Pinpoint the cell where the given text exists, returning its [X, Y] midpoint coordinate. 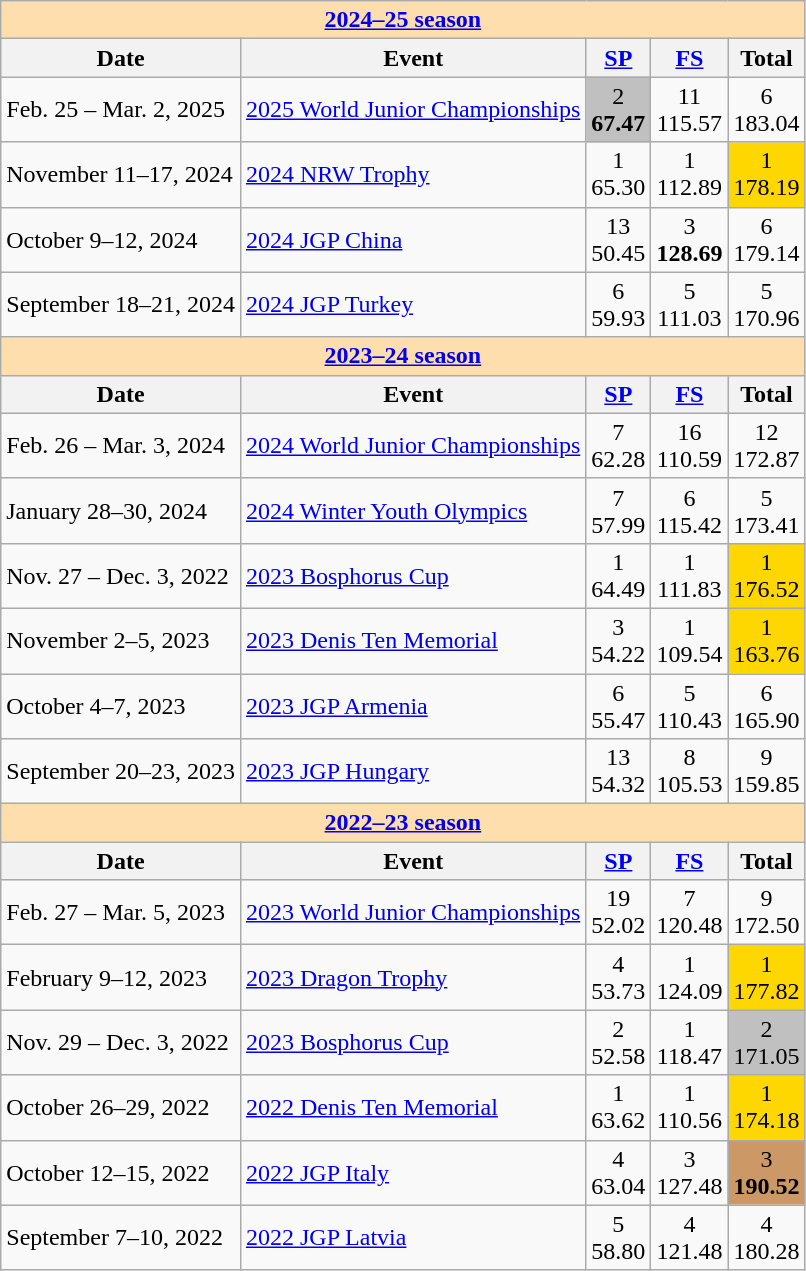
3 54.22 [618, 640]
1 163.76 [766, 640]
1 174.18 [766, 1108]
September 18–21, 2024 [121, 304]
3 190.52 [766, 1172]
2023 JGP Hungary [412, 772]
5 173.41 [766, 510]
5 58.80 [618, 1238]
October 12–15, 2022 [121, 1172]
2024 JGP Turkey [412, 304]
September 20–23, 2023 [121, 772]
October 9–12, 2024 [121, 240]
2024 NRW Trophy [412, 174]
November 2–5, 2023 [121, 640]
2024–25 season [403, 20]
7 57.99 [618, 510]
4 53.73 [618, 978]
6 115.42 [690, 510]
3 128.69 [690, 240]
October 4–7, 2023 [121, 706]
1 110.56 [690, 1108]
2023 Dragon Trophy [412, 978]
4 63.04 [618, 1172]
9 159.85 [766, 772]
6 179.14 [766, 240]
2 52.58 [618, 1042]
2 171.05 [766, 1042]
1 118.47 [690, 1042]
4 180.28 [766, 1238]
Feb. 27 – Mar. 5, 2023 [121, 912]
2023 Denis Ten Memorial [412, 640]
1 177.82 [766, 978]
1 111.83 [690, 576]
Nov. 29 – Dec. 3, 2022 [121, 1042]
2025 World Junior Championships [412, 110]
2022 JGP Latvia [412, 1238]
4 121.48 [690, 1238]
6 55.47 [618, 706]
1 65.30 [618, 174]
2024 World Junior Championships [412, 446]
1 124.09 [690, 978]
1 178.19 [766, 174]
6 183.04 [766, 110]
November 11–17, 2024 [121, 174]
7 62.28 [618, 446]
3 127.48 [690, 1172]
11 115.57 [690, 110]
1 109.54 [690, 640]
9 172.50 [766, 912]
Feb. 26 – Mar. 3, 2024 [121, 446]
October 26–29, 2022 [121, 1108]
2024 Winter Youth Olympics [412, 510]
2022 JGP Italy [412, 1172]
1 64.49 [618, 576]
1 63.62 [618, 1108]
2023 World Junior Championships [412, 912]
February 9–12, 2023 [121, 978]
2 67.47 [618, 110]
8 105.53 [690, 772]
5 170.96 [766, 304]
13 50.45 [618, 240]
2024 JGP China [412, 240]
2022 Denis Ten Memorial [412, 1108]
1 176.52 [766, 576]
6 59.93 [618, 304]
2023–24 season [403, 356]
19 52.02 [618, 912]
Feb. 25 – Mar. 2, 2025 [121, 110]
16 110.59 [690, 446]
12 172.87 [766, 446]
6 165.90 [766, 706]
7 120.48 [690, 912]
5 110.43 [690, 706]
5 111.03 [690, 304]
13 54.32 [618, 772]
1 112.89 [690, 174]
2022–23 season [403, 823]
Nov. 27 – Dec. 3, 2022 [121, 576]
January 28–30, 2024 [121, 510]
September 7–10, 2022 [121, 1238]
2023 JGP Armenia [412, 706]
